Provide the [X, Y] coordinate of the cell's center where the given text is located.  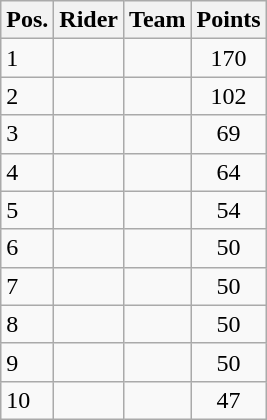
102 [228, 96]
10 [28, 400]
3 [28, 134]
9 [28, 362]
Rider [89, 20]
Pos. [28, 20]
170 [228, 58]
5 [28, 210]
54 [228, 210]
2 [28, 96]
6 [28, 248]
47 [228, 400]
Team [158, 20]
69 [228, 134]
7 [28, 286]
64 [228, 172]
8 [28, 324]
Points [228, 20]
4 [28, 172]
1 [28, 58]
